Output the (x, y) coordinate of the center of the cell containing the given text.  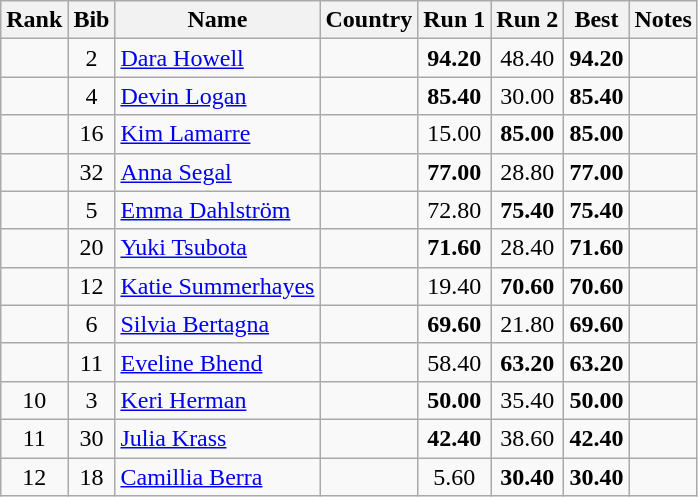
19.40 (454, 286)
Bib (92, 20)
72.80 (454, 210)
35.40 (528, 400)
Dara Howell (218, 58)
Name (218, 20)
Notes (663, 20)
2 (92, 58)
Emma Dahlström (218, 210)
38.60 (528, 438)
Best (596, 20)
30 (92, 438)
4 (92, 96)
32 (92, 172)
5.60 (454, 477)
Julia Krass (218, 438)
Rank (34, 20)
5 (92, 210)
30.00 (528, 96)
28.80 (528, 172)
3 (92, 400)
18 (92, 477)
48.40 (528, 58)
Country (369, 20)
28.40 (528, 248)
Kim Lamarre (218, 134)
6 (92, 324)
Eveline Bhend (218, 362)
58.40 (454, 362)
15.00 (454, 134)
Keri Herman (218, 400)
20 (92, 248)
10 (34, 400)
21.80 (528, 324)
Camillia Berra (218, 477)
Run 2 (528, 20)
Run 1 (454, 20)
Anna Segal (218, 172)
Yuki Tsubota (218, 248)
Katie Summerhayes (218, 286)
Devin Logan (218, 96)
16 (92, 134)
Silvia Bertagna (218, 324)
